Provide the [X, Y] coordinate of the cell's center where the given text is located.  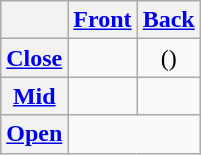
Back [168, 20]
Open [34, 134]
Front [102, 20]
Mid [34, 96]
Close [34, 58]
() [168, 58]
